Capture the cell that displays the provided text and extract its (x, y) central coordinate. 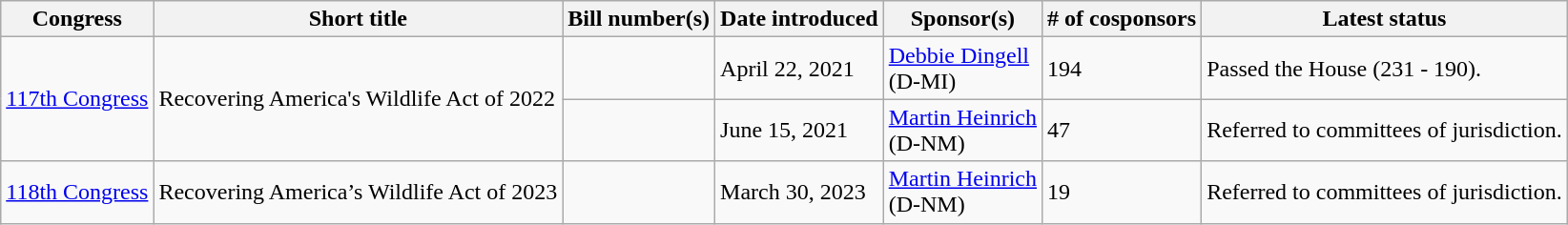
Congress (77, 19)
April 22, 2021 (799, 69)
194 (1122, 69)
Debbie Dingell(D-MI) (962, 69)
Latest status (1385, 19)
Short title (359, 19)
June 15, 2021 (799, 130)
Recovering America's Wildlife Act of 2022 (359, 99)
47 (1122, 130)
117th Congress (77, 99)
March 30, 2023 (799, 193)
Date introduced (799, 19)
19 (1122, 193)
Passed the House (231 - 190). (1385, 69)
118th Congress (77, 193)
Sponsor(s) (962, 19)
Recovering America’s Wildlife Act of 2023 (359, 193)
# of cosponsors (1122, 19)
Bill number(s) (639, 19)
